Determine the [x, y] coordinate at the center of the cell enclosing the given text.  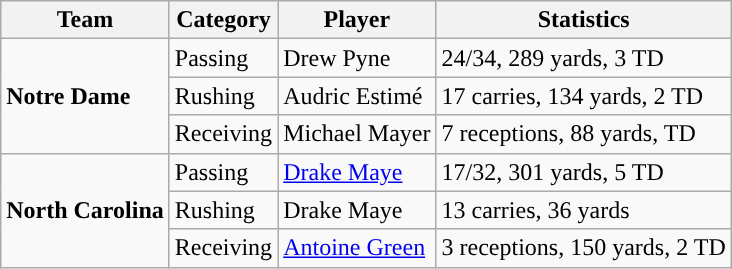
Antoine Green [357, 248]
Michael Mayer [357, 134]
3 receptions, 150 yards, 2 TD [584, 248]
Notre Dame [86, 96]
Player [357, 20]
Team [86, 20]
North Carolina [86, 210]
24/34, 289 yards, 3 TD [584, 58]
Audric Estimé [357, 96]
17/32, 301 yards, 5 TD [584, 172]
17 carries, 134 yards, 2 TD [584, 96]
Category [223, 20]
13 carries, 36 yards [584, 210]
7 receptions, 88 yards, TD [584, 134]
Statistics [584, 20]
Drew Pyne [357, 58]
